Return the [X, Y] coordinate for the center point of the cell that contains the specified text.  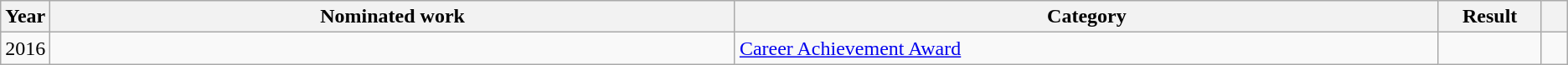
Category [1086, 17]
Year [25, 17]
Result [1489, 17]
Career Achievement Award [1086, 48]
Nominated work [393, 17]
2016 [25, 48]
